Scan for the cell matching the given text and deliver its (x, y) coordinate at center. 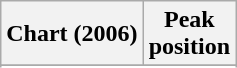
Chart (2006) (72, 34)
Peak position (189, 34)
